Locate the cell with the specified text and output its [X, Y] center coordinate. 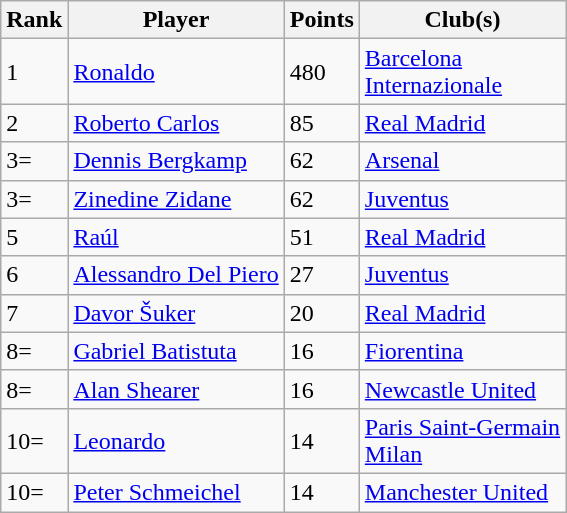
2 [34, 123]
Arsenal [462, 161]
7 [34, 313]
Leonardo [176, 440]
Dennis Bergkamp [176, 161]
5 [34, 237]
Davor Šuker [176, 313]
Player [176, 20]
27 [322, 275]
Paris Saint-Germain Milan [462, 440]
1 [34, 72]
Roberto Carlos [176, 123]
51 [322, 237]
6 [34, 275]
Gabriel Batistuta [176, 351]
Alan Shearer [176, 389]
Ronaldo [176, 72]
Newcastle United [462, 389]
Fiorentina [462, 351]
Alessandro Del Piero [176, 275]
480 [322, 72]
Raúl [176, 237]
Club(s) [462, 20]
Rank [34, 20]
Manchester United [462, 492]
Barcelona Internazionale [462, 72]
85 [322, 123]
Points [322, 20]
Peter Schmeichel [176, 492]
20 [322, 313]
Zinedine Zidane [176, 199]
